Return [x, y] of the center of cell containing provided text 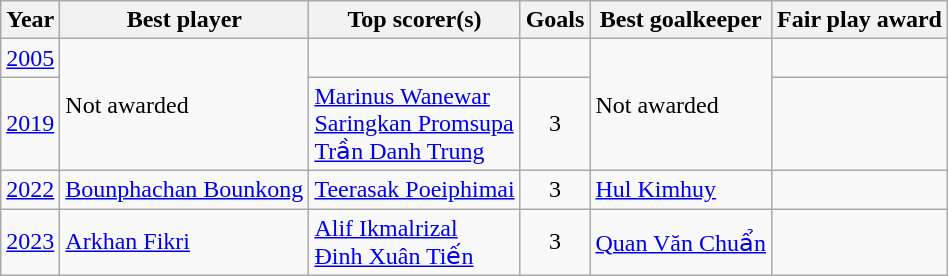
Best player [184, 20]
Top scorer(s) [414, 20]
Fair play award [860, 20]
2019 [30, 124]
2023 [30, 242]
Year [30, 20]
Goals [555, 20]
Hul Kimhuy [681, 189]
Bounphachan Bounkong [184, 189]
Best goalkeeper [681, 20]
Arkhan Fikri [184, 242]
Quan Văn Chuẩn [681, 242]
2005 [30, 58]
Alif Ikmalrizal Đinh Xuân Tiến [414, 242]
Marinus Wanewar Saringkan Promsupa Trần Danh Trung [414, 124]
2022 [30, 189]
Teerasak Poeiphimai [414, 189]
